Scan for the cell matching the given text and deliver its [X, Y] coordinate at center. 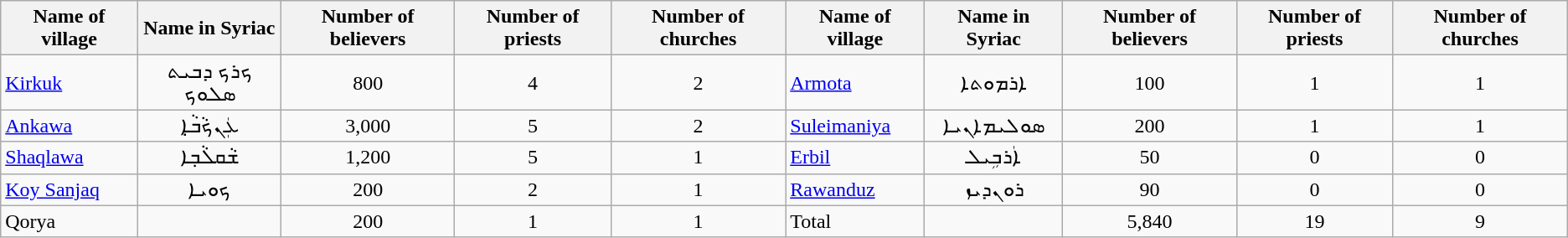
90 [1149, 189]
ܣܘܠܝܡܐܢܝܐ [993, 126]
Koy Sanjaq [69, 189]
ܪܘܢܕܝܙ [993, 189]
Qorya [69, 221]
Armota [855, 82]
800 [367, 82]
100 [1149, 82]
Kirkuk [69, 82]
9 [1481, 221]
1,200 [367, 158]
ܟܪܟ ܕܒܝܬ ܣܠܘܟ [209, 82]
ܐܪܡܘܬܐ [993, 82]
19 [1314, 221]
Total [855, 221]
Ankawa [69, 126]
5,840 [1149, 221]
ܐܲܪܒܹܝܠ [993, 158]
Erbil [855, 158]
ܟܘܝܐ [209, 189]
3,000 [367, 126]
50 [1149, 158]
ܫܵܩܠܵܒ݂ܐ [209, 158]
Rawanduz [855, 189]
ܥܲܢܟܵܒ̣ܵܐ [209, 126]
4 [533, 82]
Suleimaniya [855, 126]
Shaqlawa [69, 158]
